Detect which cell encompasses the target text, then output its (x, y) center coordinate. 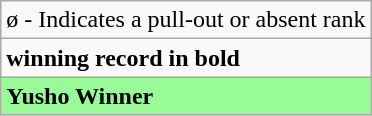
winning record in bold (186, 58)
Yusho Winner (186, 96)
ø - Indicates a pull-out or absent rank (186, 20)
